Determine the (X, Y) coordinate at the center of the cell enclosing the given text.  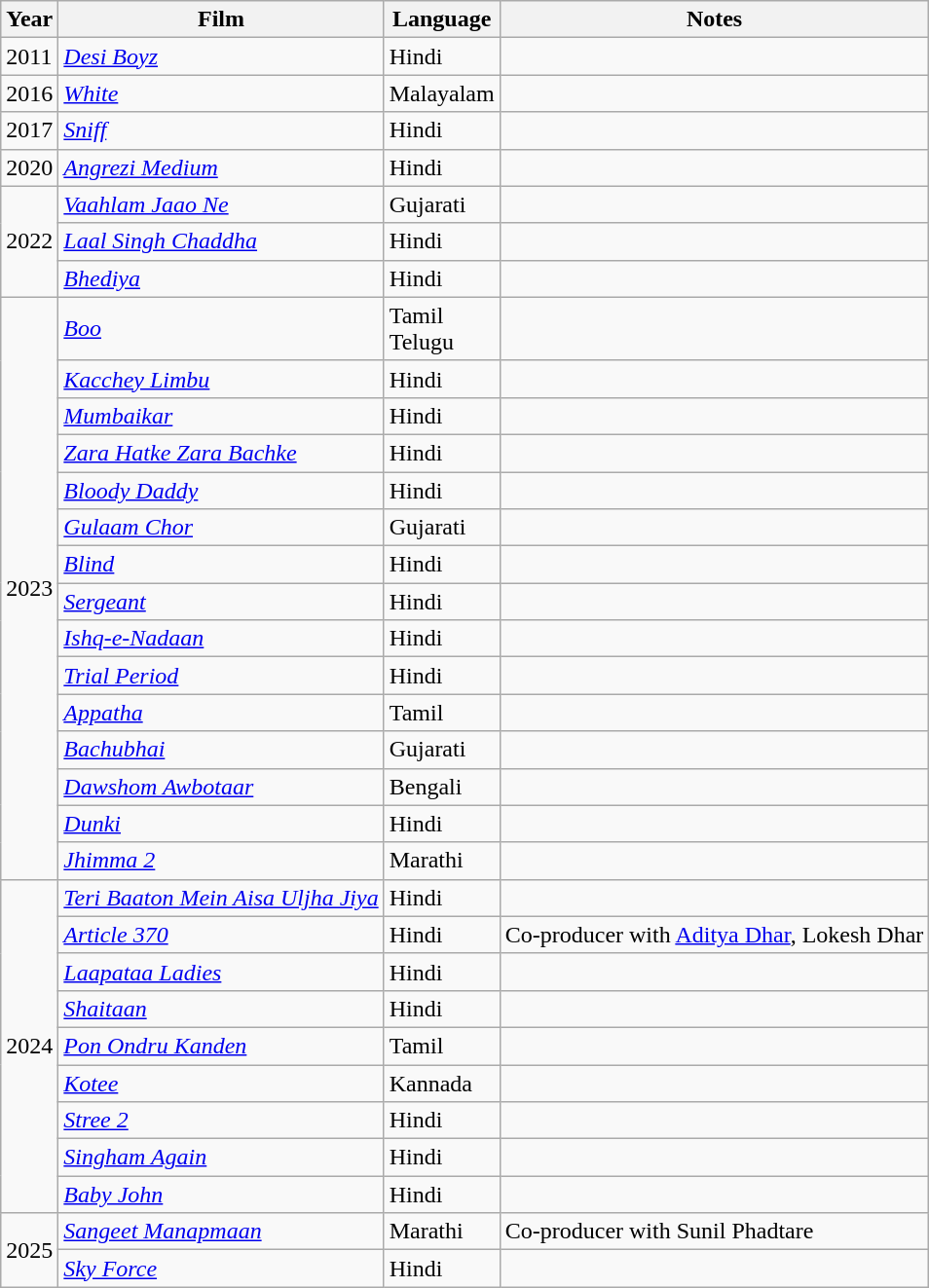
Malayalam (442, 93)
2020 (29, 167)
2017 (29, 130)
Mumbaikar (221, 416)
Boo (221, 329)
Kannada (442, 1084)
Notes (715, 19)
Co-producer with Aditya Dhar, Lokesh Dhar (715, 935)
Blind (221, 565)
Film (221, 19)
Angrezi Medium (221, 167)
Dunki (221, 824)
Laal Singh Chaddha (221, 241)
2023 (29, 588)
Dawshom Awbotaar (221, 787)
2024 (29, 1046)
TamilTelugu (442, 329)
Trial Period (221, 676)
Sky Force (221, 1269)
Kotee (221, 1084)
Year (29, 19)
Article 370 (221, 935)
Bachubhai (221, 750)
Singham Again (221, 1158)
Stree 2 (221, 1121)
Zara Hatke Zara Bachke (221, 453)
Bloody Daddy (221, 490)
Bhediya (221, 278)
Appatha (221, 713)
Sniff (221, 130)
Sergeant (221, 602)
Pon Ondru Kanden (221, 1046)
2011 (29, 56)
Desi Boyz (221, 56)
Kacchey Limbu (221, 379)
Vaahlam Jaao Ne (221, 204)
Language (442, 19)
Laapataa Ladies (221, 972)
Bengali (442, 787)
Baby John (221, 1195)
Co-producer with Sunil Phadtare (715, 1232)
Shaitaan (221, 1009)
White (221, 93)
Teri Baaton Mein Aisa Uljha Jiya (221, 898)
Sangeet Manapmaan (221, 1232)
2022 (29, 241)
2016 (29, 93)
2025 (29, 1250)
Jhimma 2 (221, 861)
Ishq-e-Nadaan (221, 639)
Gulaam Chor (221, 528)
